Determine the (X, Y) coordinate at the center of the cell enclosing the given text.  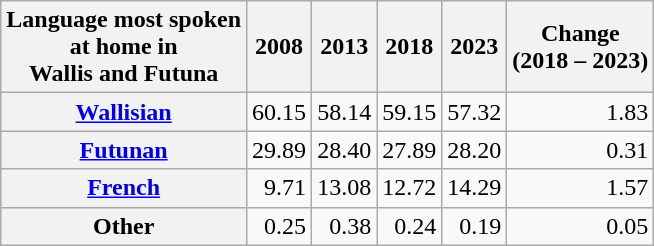
9.71 (280, 188)
1.83 (580, 112)
Wallisian (124, 112)
Futunan (124, 150)
0.31 (580, 150)
0.19 (474, 226)
13.08 (344, 188)
2013 (344, 47)
2008 (280, 47)
14.29 (474, 188)
0.38 (344, 226)
2018 (410, 47)
2023 (474, 47)
58.14 (344, 112)
27.89 (410, 150)
French (124, 188)
1.57 (580, 188)
28.40 (344, 150)
0.25 (280, 226)
59.15 (410, 112)
Change(2018 – 2023) (580, 47)
29.89 (280, 150)
57.32 (474, 112)
0.05 (580, 226)
28.20 (474, 150)
60.15 (280, 112)
0.24 (410, 226)
12.72 (410, 188)
Language most spokenat home inWallis and Futuna (124, 47)
Other (124, 226)
